For the text-containing cell, return its midpoint in [x, y] coordinate format. 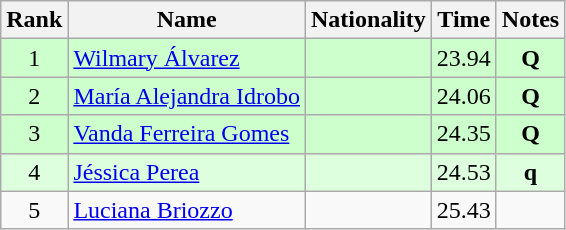
q [530, 172]
Time [464, 20]
Rank [34, 20]
25.43 [464, 210]
Vanda Ferreira Gomes [187, 134]
Jéssica Perea [187, 172]
24.35 [464, 134]
1 [34, 58]
23.94 [464, 58]
María Alejandra Idrobo [187, 96]
Nationality [369, 20]
5 [34, 210]
Luciana Briozzo [187, 210]
4 [34, 172]
24.53 [464, 172]
3 [34, 134]
Notes [530, 20]
Wilmary Álvarez [187, 58]
Name [187, 20]
2 [34, 96]
24.06 [464, 96]
